Locate the cell with the specified text and output its [x, y] center coordinate. 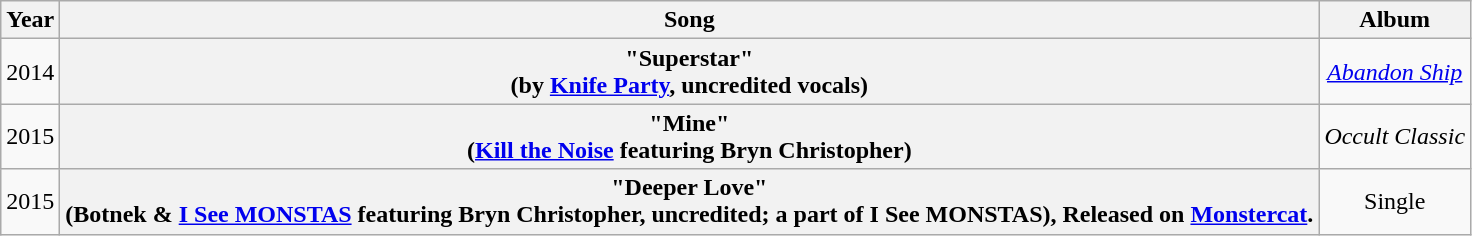
"Deeper Love"(Botnek & I See MONSTAS featuring Bryn Christopher, uncredited; a part of I See MONSTAS), Released on Monstercat. [690, 202]
"Mine"(Kill the Noise featuring Bryn Christopher) [690, 136]
Song [690, 20]
"Superstar"(by Knife Party, uncredited vocals) [690, 72]
Year [30, 20]
Abandon Ship [1395, 72]
Occult Classic [1395, 136]
2014 [30, 72]
Single [1395, 202]
Album [1395, 20]
